Output the [X, Y] coordinate of the center of the cell containing the given text.  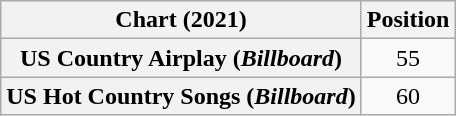
Position [408, 20]
55 [408, 58]
60 [408, 96]
US Country Airplay (Billboard) [181, 58]
US Hot Country Songs (Billboard) [181, 96]
Chart (2021) [181, 20]
